Output the [X, Y] coordinate of the center of the cell containing the given text.  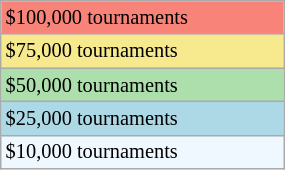
$50,000 tournaments [142, 85]
$75,000 tournaments [142, 51]
$25,000 tournaments [142, 118]
$10,000 tournaments [142, 152]
$100,000 tournaments [142, 17]
